Extract the [x, y] coordinate from the center of the cell holding the provided text.  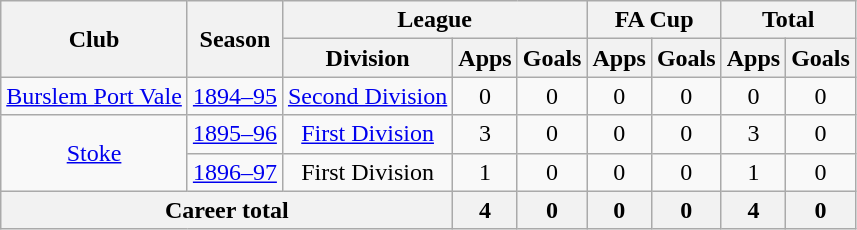
League [434, 20]
Club [94, 39]
Burslem Port Vale [94, 96]
FA Cup [654, 20]
1894–95 [234, 96]
Season [234, 39]
Career total [227, 210]
Total [788, 20]
Division [367, 58]
1895–96 [234, 134]
Second Division [367, 96]
1896–97 [234, 172]
Stoke [94, 153]
